Output the [X, Y] coordinate of the center of the cell containing the given text.  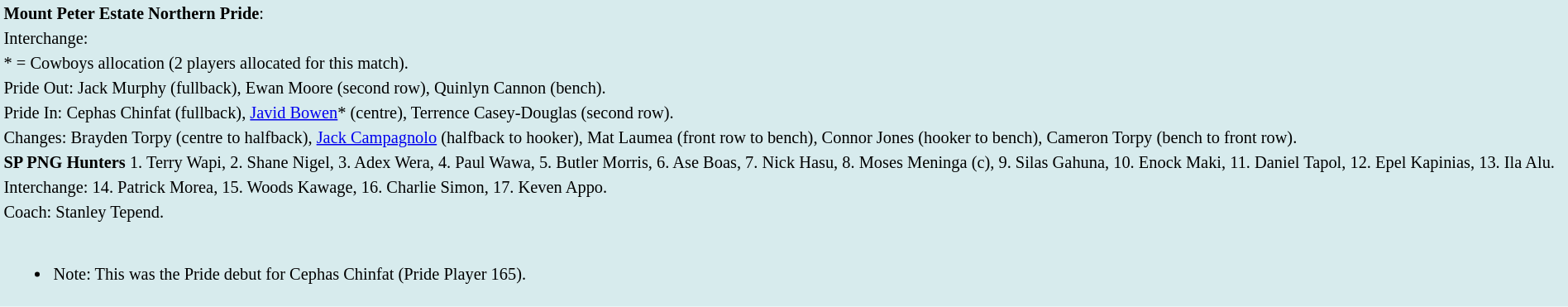
Interchange: 14. Patrick Morea, 15. Woods Kawage, 16. Charlie Simon, 17. Keven Appo. [784, 187]
Pride Out: Jack Murphy (fullback), Ewan Moore (second row), Quinlyn Cannon (bench). [784, 88]
Pride In: Cephas Chinfat (fullback), Javid Bowen* (centre), Terrence Casey-Douglas (second row). [784, 113]
Coach: Stanley Tepend. [784, 212]
Note: This was the Pride debut for Cephas Chinfat (Pride Player 165). [784, 264]
Interchange: [784, 38]
* = Cowboys allocation (2 players allocated for this match). [784, 63]
Mount Peter Estate Northern Pride: [784, 13]
